Detect which cell encompasses the target text, then output its (X, Y) center coordinate. 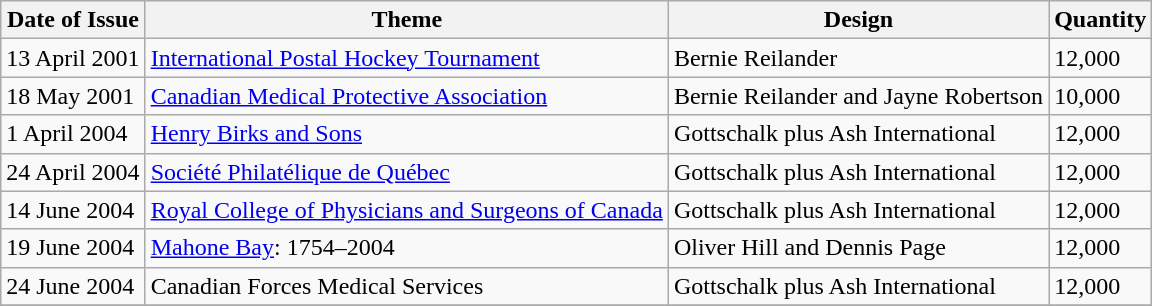
14 June 2004 (73, 210)
Theme (406, 20)
Design (858, 20)
18 May 2001 (73, 96)
10,000 (1100, 96)
Oliver Hill and Dennis Page (858, 248)
Quantity (1100, 20)
19 June 2004 (73, 248)
Mahone Bay: 1754–2004 (406, 248)
13 April 2001 (73, 58)
Canadian Forces Medical Services (406, 286)
International Postal Hockey Tournament (406, 58)
24 June 2004 (73, 286)
Henry Birks and Sons (406, 134)
Royal College of Physicians and Surgeons of Canada (406, 210)
Bernie Reilander and Jayne Robertson (858, 96)
Canadian Medical Protective Association (406, 96)
24 April 2004 (73, 172)
Date of Issue (73, 20)
Société Philatélique de Québec (406, 172)
1 April 2004 (73, 134)
Bernie Reilander (858, 58)
